Output the (X, Y) coordinate of the center of the cell containing the given text.  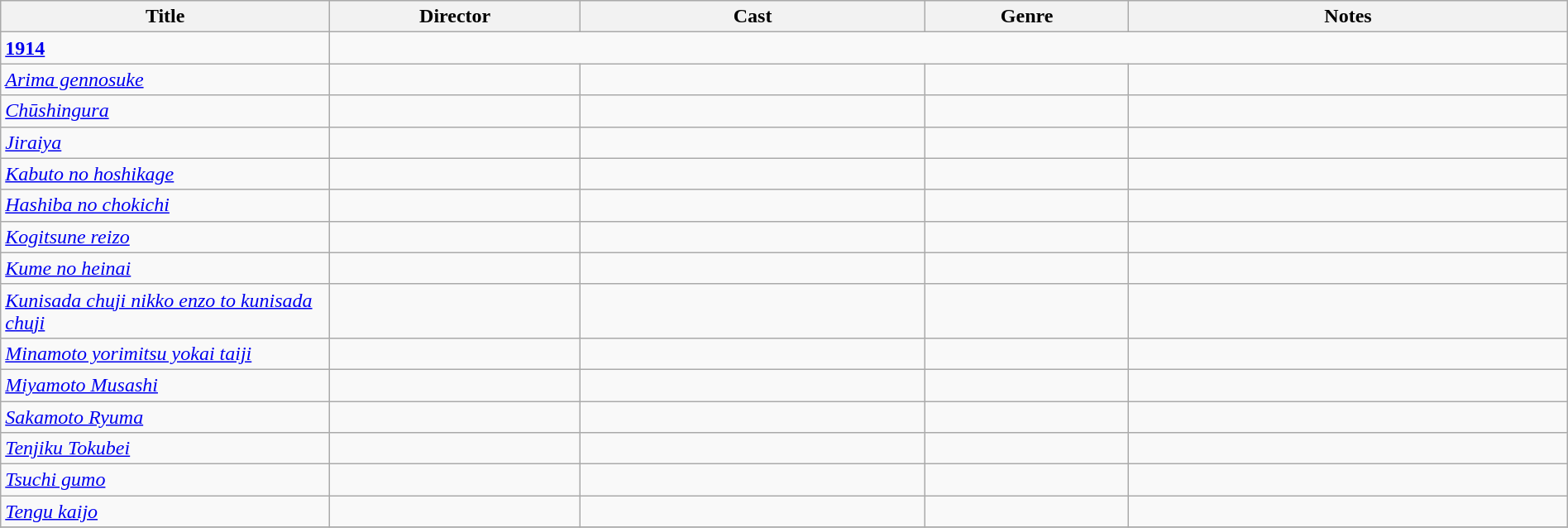
Title (165, 17)
Minamoto yorimitsu yokai taiji (165, 353)
Tengu kaijo (165, 511)
Arima gennosuke (165, 79)
Miyamoto Musashi (165, 385)
Kabuto no hoshikage (165, 174)
Director (455, 17)
Kume no heinai (165, 268)
Kunisada chuji nikko enzo to kunisada chuji (165, 311)
Kogitsune reizo (165, 237)
Jiraiya (165, 142)
Cast (753, 17)
Genre (1026, 17)
Tenjiku Tokubei (165, 449)
Tsuchi gumo (165, 480)
Notes (1348, 17)
1914 (165, 48)
Sakamoto Ryuma (165, 416)
Chūshingura (165, 111)
Hashiba no chokichi (165, 205)
